From the cell containing the given text, extract its center point as (X, Y) coordinate. 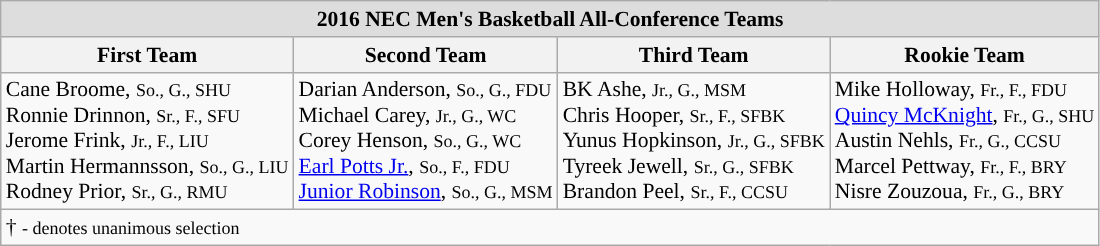
Mike Holloway, Fr., F., FDUQuincy McKnight, Fr., G., SHUAustin Nehls, Fr., G., CCSUMarcel Pettway, Fr., F., BRYNisre Zouzoua, Fr., G., BRY (965, 141)
Cane Broome, So., G., SHURonnie Drinnon, Sr., F., SFUJerome Frink, Jr., F., LIUMartin Hermannsson, So., G., LIURodney Prior, Sr., G., RMU (148, 141)
Darian Anderson, So., G., FDUMichael Carey, Jr., G., WCCorey Henson, So., G., WCEarl Potts Jr., So., F., FDUJunior Robinson, So., G., MSM (426, 141)
† - denotes unanimous selection (550, 228)
Third Team (694, 55)
Rookie Team (965, 55)
2016 NEC Men's Basketball All-Conference Teams (550, 19)
Second Team (426, 55)
BK Ashe, Jr., G., MSMChris Hooper, Sr., F., SFBKYunus Hopkinson, Jr., G., SFBKTyreek Jewell, Sr., G., SFBKBrandon Peel, Sr., F., CCSU (694, 141)
First Team (148, 55)
